Return the [x, y] coordinate for the center point of the cell that contains the specified text.  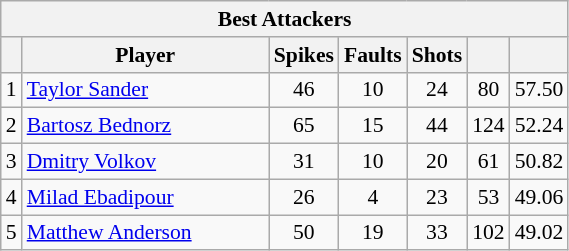
Milad Ebadipour [146, 197]
Player [146, 55]
Spikes [304, 55]
44 [438, 126]
15 [373, 126]
49.06 [540, 197]
20 [438, 162]
26 [304, 197]
49.02 [540, 233]
80 [488, 90]
65 [304, 126]
124 [488, 126]
50 [304, 233]
Bartosz Bednorz [146, 126]
2 [12, 126]
1 [12, 90]
50.82 [540, 162]
31 [304, 162]
Dmitry Volkov [146, 162]
Shots [438, 55]
57.50 [540, 90]
102 [488, 233]
52.24 [540, 126]
Faults [373, 55]
Best Attackers [285, 19]
Matthew Anderson [146, 233]
19 [373, 233]
Taylor Sander [146, 90]
46 [304, 90]
33 [438, 233]
53 [488, 197]
23 [438, 197]
24 [438, 90]
61 [488, 162]
3 [12, 162]
5 [12, 233]
